Identify which cell holds the provided text, then report its (X, Y) central coordinate. 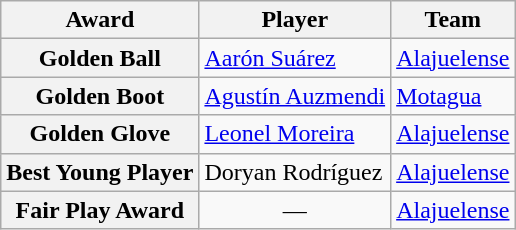
Golden Boot (100, 96)
Golden Glove (100, 134)
Doryan Rodríguez (295, 172)
Motagua (453, 96)
Agustín Auzmendi (295, 96)
Fair Play Award (100, 210)
Leonel Moreira (295, 134)
Golden Ball (100, 58)
Best Young Player (100, 172)
Award (100, 20)
Aarón Suárez (295, 58)
— (295, 210)
Team (453, 20)
Player (295, 20)
